Detect which cell encompasses the target text, then output its [x, y] center coordinate. 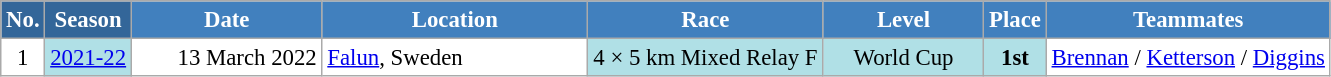
No. [23, 20]
13 March 2022 [226, 58]
Falun, Sweden [455, 58]
Race [706, 20]
2021-22 [88, 58]
Date [226, 20]
Level [904, 20]
Place [1015, 20]
Teammates [1188, 20]
1 [23, 58]
Location [455, 20]
World Cup [904, 58]
Brennan / Ketterson / Diggins [1188, 58]
1st [1015, 58]
4 × 5 km Mixed Relay F [706, 58]
Season [88, 20]
